For the text-containing cell, return its midpoint in (X, Y) coordinate format. 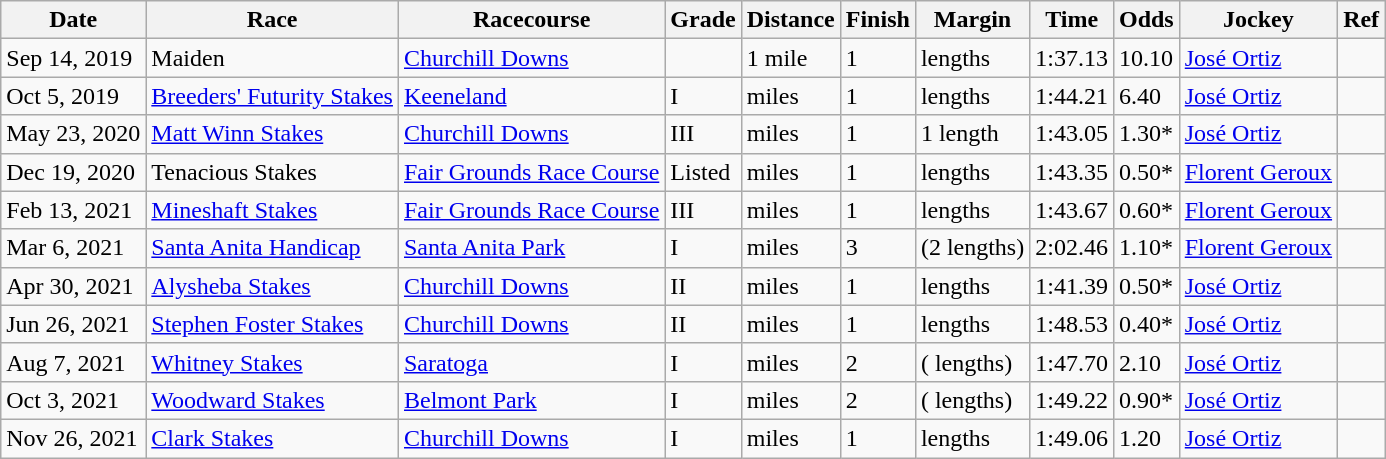
Matt Winn Stakes (272, 134)
(2 lengths) (972, 248)
1:43.67 (1072, 210)
Clark Stakes (272, 438)
Time (1072, 20)
1.20 (1146, 438)
Race (272, 20)
1:49.06 (1072, 438)
1.10* (1146, 248)
1.30* (1146, 134)
0.40* (1146, 324)
Whitney Stakes (272, 362)
1:44.21 (1072, 96)
6.40 (1146, 96)
Mar 6, 2021 (74, 248)
Date (74, 20)
Dec 19, 2020 (74, 172)
Oct 3, 2021 (74, 400)
Jockey (1258, 20)
1:43.35 (1072, 172)
Feb 13, 2021 (74, 210)
Stephen Foster Stakes (272, 324)
Belmont Park (531, 400)
Margin (972, 20)
1 mile (790, 58)
Grade (703, 20)
May 23, 2020 (74, 134)
1:48.53 (1072, 324)
2.10 (1146, 362)
1:41.39 (1072, 286)
10.10 (1146, 58)
1:37.13 (1072, 58)
Saratoga (531, 362)
Breeders' Futurity Stakes (272, 96)
Maiden (272, 58)
Santa Anita Handicap (272, 248)
Sep 14, 2019 (74, 58)
Santa Anita Park (531, 248)
0.90* (1146, 400)
Jun 26, 2021 (74, 324)
Mineshaft Stakes (272, 210)
1:47.70 (1072, 362)
Tenacious Stakes (272, 172)
Distance (790, 20)
Listed (703, 172)
Aug 7, 2021 (74, 362)
Apr 30, 2021 (74, 286)
Oct 5, 2019 (74, 96)
3 (878, 248)
Finish (878, 20)
0.60* (1146, 210)
1:43.05 (1072, 134)
Woodward Stakes (272, 400)
Racecourse (531, 20)
2:02.46 (1072, 248)
Nov 26, 2021 (74, 438)
1:49.22 (1072, 400)
1 length (972, 134)
Keeneland (531, 96)
Alysheba Stakes (272, 286)
Odds (1146, 20)
Ref (1362, 20)
